Search for the cell housing the specified text and yield its [x, y] center coordinate. 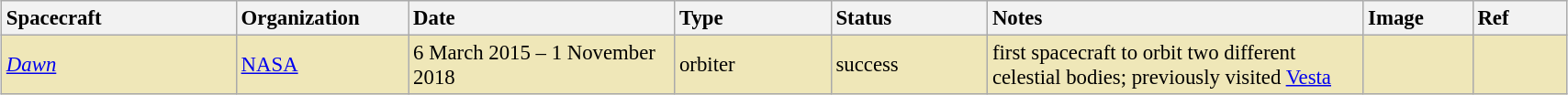
first spacecraft to orbit two different celestial bodies; previously visited Vesta [1175, 66]
orbiter [753, 66]
Image [1417, 18]
Ref [1519, 18]
6 March 2015 – 1 November 2018 [542, 66]
Organization [322, 18]
Status [909, 18]
Spacecraft [119, 18]
Dawn [119, 66]
Date [542, 18]
NASA [322, 66]
Type [753, 18]
Notes [1175, 18]
success [909, 66]
